Extract the (x, y) coordinate from the center of the cell holding the provided text.  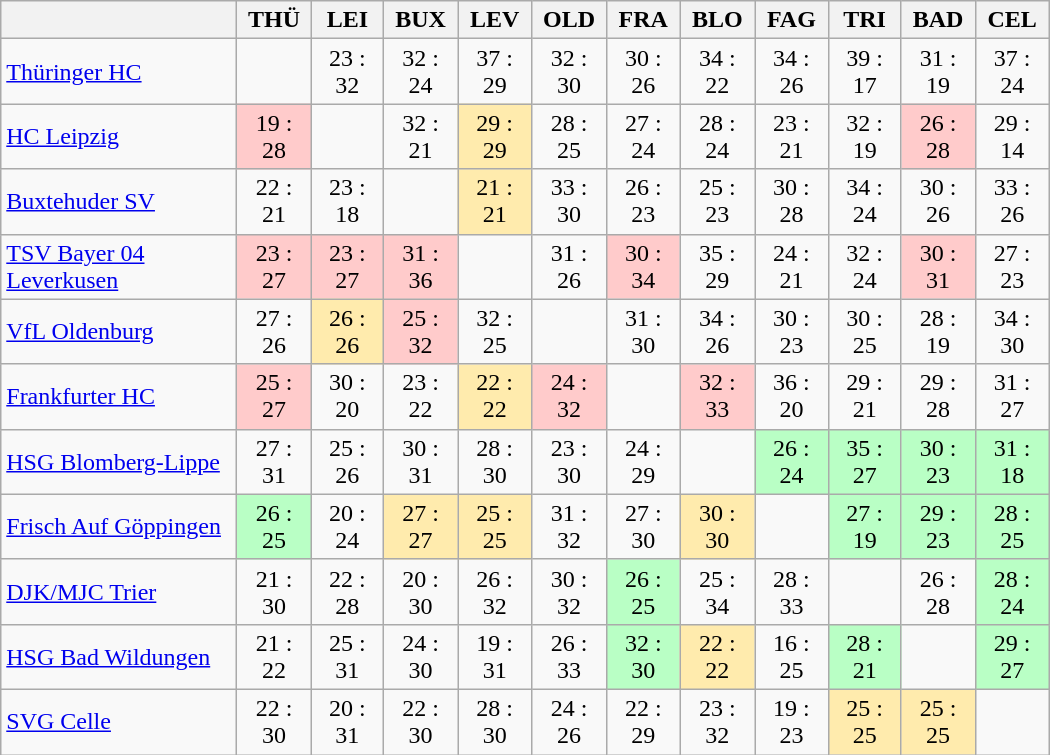
31 : 18 (1012, 462)
20 : 30 (420, 592)
DJK/MJC Trier (119, 592)
SVG Celle (119, 722)
24 : 26 (570, 722)
27 : 26 (274, 332)
HSG Blomberg-Lippe (119, 462)
Buxtehuder SV (119, 202)
21 : 21 (495, 202)
35 : 27 (864, 462)
29 : 29 (495, 136)
35 : 29 (717, 266)
31 : 32 (570, 526)
TSV Bayer 04 Leverkusen (119, 266)
26 : 26 (347, 332)
22 : 28 (347, 592)
Frankfurter HC (119, 396)
32 : 25 (495, 332)
39 : 17 (864, 72)
16 : 25 (791, 656)
23 : 22 (420, 396)
30 : 34 (643, 266)
VfL Oldenburg (119, 332)
21 : 22 (274, 656)
28 : 33 (791, 592)
26 : 24 (791, 462)
27 : 24 (643, 136)
30 : 20 (347, 396)
32 : 33 (717, 396)
HC Leipzig (119, 136)
30 : 32 (570, 592)
37 : 29 (495, 72)
31 : 36 (420, 266)
19 : 28 (274, 136)
25 : 23 (717, 202)
28 : 19 (938, 332)
27 : 31 (274, 462)
31 : 27 (1012, 396)
FRA (643, 20)
HSG Bad Wildungen (119, 656)
19 : 23 (791, 722)
30 : 25 (864, 332)
23 : 18 (347, 202)
24 : 21 (791, 266)
BUX (420, 20)
36 : 20 (791, 396)
30 : 30 (717, 526)
20 : 31 (347, 722)
19 : 31 (495, 656)
26 : 32 (495, 592)
34 : 30 (1012, 332)
37 : 24 (1012, 72)
33 : 26 (1012, 202)
FAG (791, 20)
24 : 29 (643, 462)
29 : 23 (938, 526)
24 : 30 (420, 656)
29 : 21 (864, 396)
25 : 32 (420, 332)
23 : 21 (791, 136)
32 : 21 (420, 136)
24 : 32 (570, 396)
30 : 28 (791, 202)
TRI (864, 20)
31 : 19 (938, 72)
25 : 34 (717, 592)
23 : 30 (570, 462)
31 : 30 (643, 332)
29 : 28 (938, 396)
25 : 27 (274, 396)
32 : 19 (864, 136)
Frisch Auf Göppingen (119, 526)
27 : 23 (1012, 266)
28 : 21 (864, 656)
33 : 30 (570, 202)
25 : 26 (347, 462)
26 : 33 (570, 656)
THÜ (274, 20)
26 : 23 (643, 202)
22 : 21 (274, 202)
CEL (1012, 20)
34 : 24 (864, 202)
BAD (938, 20)
27 : 19 (864, 526)
21 : 30 (274, 592)
LEI (347, 20)
25 : 31 (347, 656)
31 : 26 (570, 266)
22 : 29 (643, 722)
BLO (717, 20)
29 : 27 (1012, 656)
34 : 22 (717, 72)
27 : 27 (420, 526)
LEV (495, 20)
29 : 14 (1012, 136)
Thüringer HC (119, 72)
20 : 24 (347, 526)
27 : 30 (643, 526)
OLD (570, 20)
